Return (x, y) of the center of cell containing provided text 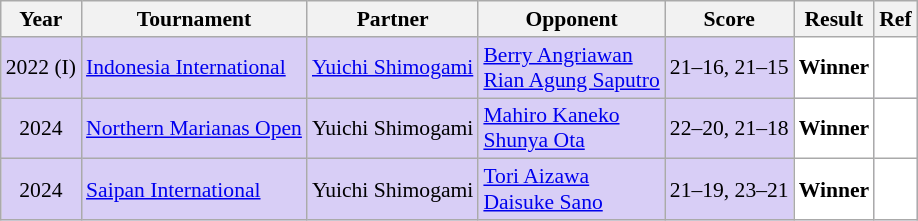
Indonesia International (194, 68)
Tournament (194, 19)
Opponent (571, 19)
Partner (392, 19)
Berry Angriawan Rian Agung Saputro (571, 68)
21–16, 21–15 (730, 68)
Northern Marianas Open (194, 128)
Tori Aizawa Daisuke Sano (571, 190)
Mahiro Kaneko Shunya Ota (571, 128)
21–19, 23–21 (730, 190)
Result (834, 19)
Score (730, 19)
Ref (895, 19)
22–20, 21–18 (730, 128)
Year (41, 19)
Saipan International (194, 190)
2022 (I) (41, 68)
